Locate the cell with the specified text and output its (x, y) center coordinate. 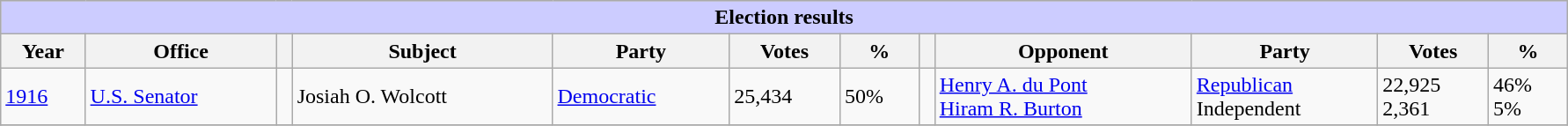
U.S. Senator (181, 97)
Year (43, 51)
Election results (785, 18)
Henry A. du PontHiram R. Burton (1063, 97)
RepublicanIndependent (1285, 97)
46%5% (1528, 97)
Opponent (1063, 51)
25,434 (785, 97)
Subject (422, 51)
Office (181, 51)
1916 (43, 97)
Josiah O. Wolcott (422, 97)
22,9252,361 (1433, 97)
50% (879, 97)
Democratic (641, 97)
